Locate the cell with the specified text and output its [X, Y] center coordinate. 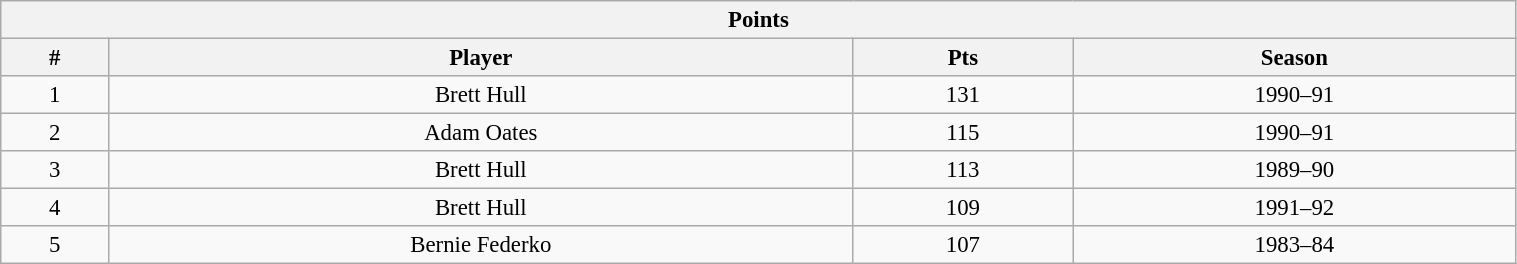
107 [963, 245]
3 [55, 170]
Pts [963, 58]
1991–92 [1294, 208]
115 [963, 133]
2 [55, 133]
1983–84 [1294, 245]
Player [481, 58]
4 [55, 208]
Adam Oates [481, 133]
109 [963, 208]
Bernie Federko [481, 245]
Points [758, 20]
1989–90 [1294, 170]
5 [55, 245]
131 [963, 95]
Season [1294, 58]
1 [55, 95]
113 [963, 170]
# [55, 58]
